Detect which cell encompasses the target text, then output its (X, Y) center coordinate. 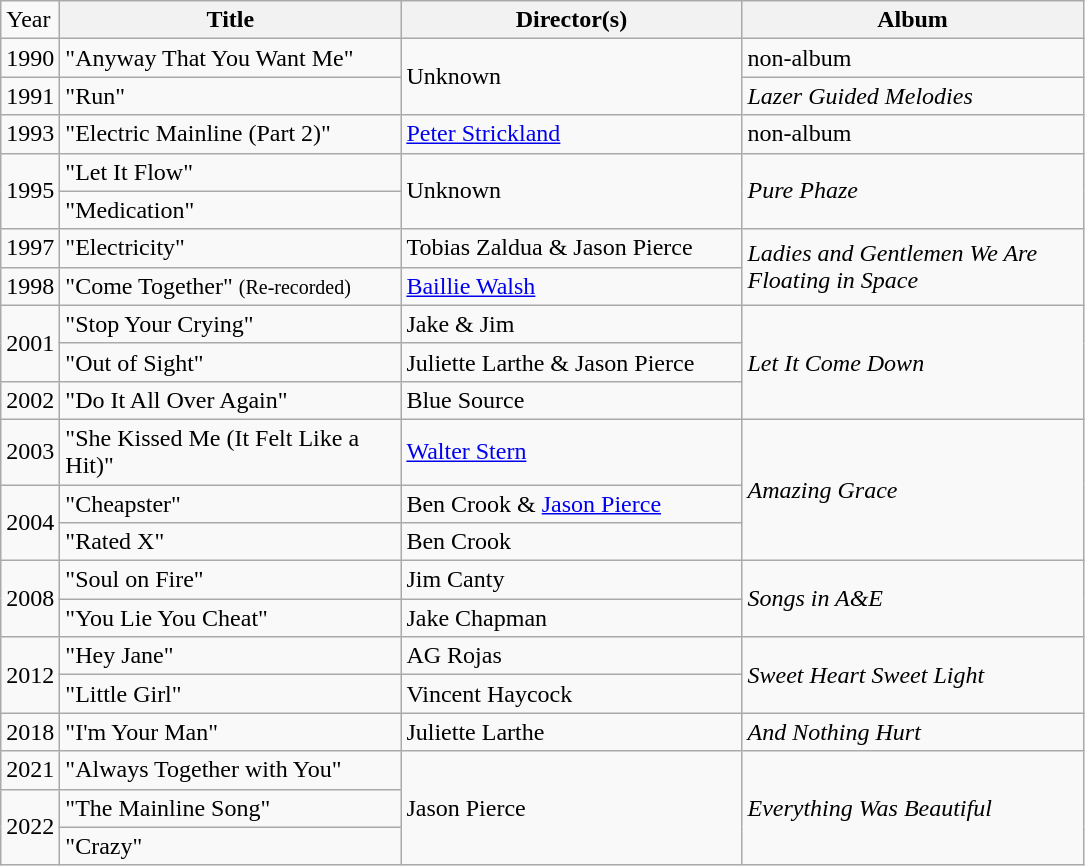
1990 (30, 58)
Ben Crook & Jason Pierce (572, 503)
2001 (30, 343)
"Come Together" (Re-recorded) (230, 286)
"Electric Mainline (Part 2)" (230, 134)
2018 (30, 732)
2004 (30, 522)
Walter Stern (572, 452)
1991 (30, 96)
"Electricity" (230, 248)
Year (30, 20)
Ben Crook (572, 542)
Director(s) (572, 20)
Amazing Grace (912, 490)
"Anyway That You Want Me" (230, 58)
Sweet Heart Sweet Light (912, 675)
"I'm Your Man" (230, 732)
Peter Strickland (572, 134)
Everything Was Beautiful (912, 808)
Title (230, 20)
1998 (30, 286)
Album (912, 20)
1995 (30, 191)
Lazer Guided Melodies (912, 96)
Ladies and Gentlemen We Are Floating in Space (912, 267)
"Out of Sight" (230, 362)
Blue Source (572, 400)
Juliette Larthe & Jason Pierce (572, 362)
Jake Chapman (572, 618)
"Always Together with You" (230, 770)
"Rated X" (230, 542)
"The Mainline Song" (230, 808)
"She Kissed Me (It Felt Like a Hit)" (230, 452)
Jake & Jim (572, 324)
2022 (30, 827)
Songs in A&E (912, 599)
2008 (30, 599)
"Do It All Over Again" (230, 400)
2012 (30, 675)
Vincent Haycock (572, 694)
AG Rojas (572, 656)
Let It Come Down (912, 362)
1993 (30, 134)
Jim Canty (572, 580)
Baillie Walsh (572, 286)
Tobias Zaldua & Jason Pierce (572, 248)
"Let It Flow" (230, 172)
2021 (30, 770)
Jason Pierce (572, 808)
"Medication" (230, 210)
"Run" (230, 96)
"Soul on Fire" (230, 580)
2003 (30, 452)
Juliette Larthe (572, 732)
Pure Phaze (912, 191)
"Hey Jane" (230, 656)
1997 (30, 248)
2002 (30, 400)
"Cheapster" (230, 503)
"You Lie You Cheat" (230, 618)
"Crazy" (230, 846)
And Nothing Hurt (912, 732)
"Stop Your Crying" (230, 324)
"Little Girl" (230, 694)
